Determine the (X, Y) coordinate at the center of the cell enclosing the given text.  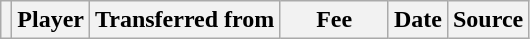
Date (418, 20)
Transferred from (185, 20)
Fee (334, 20)
Player (51, 20)
Source (488, 20)
